Extract the [x, y] coordinate from the center of the cell holding the provided text.  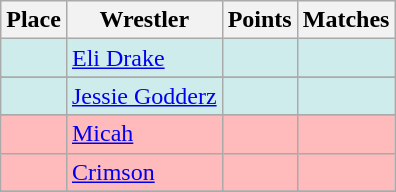
Wrestler [144, 20]
Crimson [144, 172]
Eli Drake [144, 58]
Place [34, 20]
Matches [346, 20]
Micah [144, 134]
Points [260, 20]
Jessie Godderz [144, 96]
